Return (X, Y) of the center of cell containing provided text 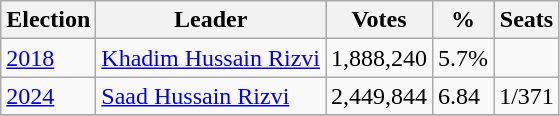
Khadim Hussain Rizvi (211, 58)
6.84 (464, 96)
Saad Hussain Rizvi (211, 96)
% (464, 20)
2018 (48, 58)
5.7% (464, 58)
2,449,844 (380, 96)
Leader (211, 20)
2024 (48, 96)
1,888,240 (380, 58)
Election (48, 20)
Seats (527, 20)
1/371 (527, 96)
Votes (380, 20)
